Locate the cell with the specified text and output its (X, Y) center coordinate. 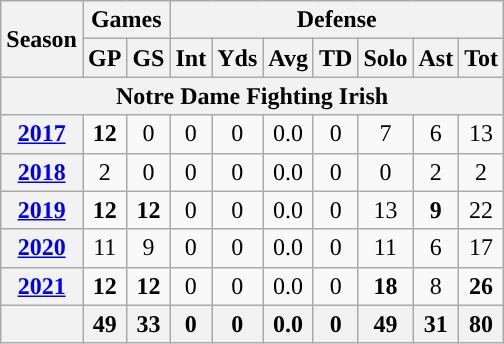
GS (148, 58)
26 (482, 286)
TD (335, 58)
Int (191, 58)
8 (436, 286)
Solo (386, 58)
2021 (42, 286)
7 (386, 134)
Tot (482, 58)
18 (386, 286)
31 (436, 324)
Ast (436, 58)
2020 (42, 248)
2017 (42, 134)
22 (482, 210)
Defense (337, 20)
Season (42, 39)
Notre Dame Fighting Irish (252, 96)
Games (126, 20)
2019 (42, 210)
GP (104, 58)
Yds (238, 58)
33 (148, 324)
Avg (288, 58)
17 (482, 248)
80 (482, 324)
2018 (42, 172)
